From the cell containing the given text, extract its center point as (X, Y) coordinate. 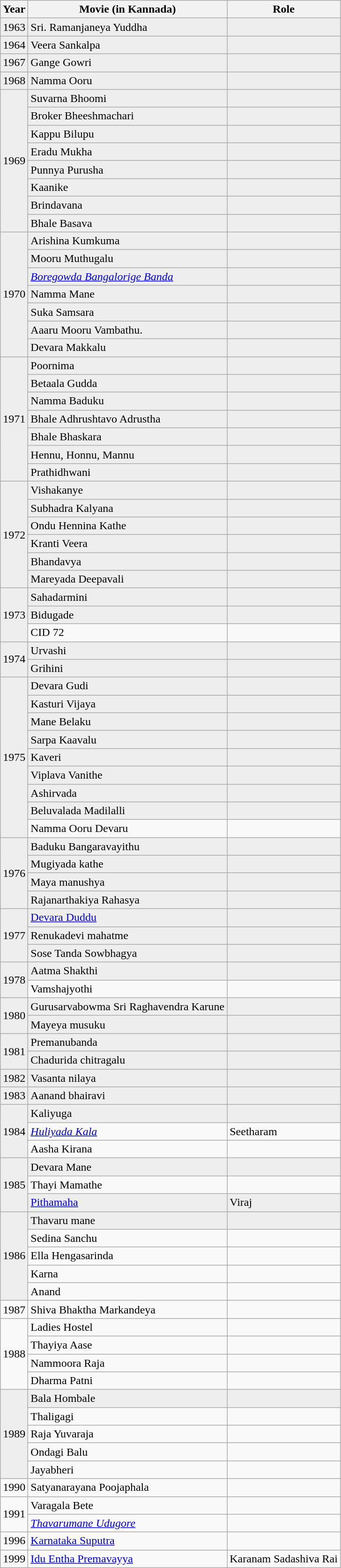
Sedina Sanchu (127, 1238)
Nammoora Raja (127, 1363)
Viplava Vanithe (127, 775)
1967 (14, 63)
Aaaru Mooru Vambathu. (127, 330)
Premanubanda (127, 1042)
Thavaru mane (127, 1220)
1972 (14, 534)
Maya manushya (127, 882)
Broker Bheeshmachari (127, 116)
1964 (14, 45)
1981 (14, 1051)
Sri. Ramanjaneya Yuddha (127, 27)
Namma Ooru Devaru (127, 829)
Beluvalada Madilalli (127, 811)
Ella Hengasarinda (127, 1256)
Gange Gowri (127, 63)
Betaala Gudda (127, 383)
Varagala Bete (127, 1505)
Bidugade (127, 615)
1975 (14, 757)
1984 (14, 1131)
Sarpa Kaavalu (127, 739)
Mayeya musuku (127, 1024)
Devara Mane (127, 1167)
1968 (14, 80)
Dharma Patni (127, 1381)
1974 (14, 659)
Ondu Hennina Kathe (127, 526)
1973 (14, 615)
Shiva Bhaktha Markandeya (127, 1309)
Devara Duddu (127, 918)
Satyanarayana Poojaphala (127, 1488)
1971 (14, 419)
Aanand bhairavi (127, 1096)
Kaveri (127, 757)
Devara Makkalu (127, 348)
Movie (in Kannada) (127, 9)
1963 (14, 27)
Arishina Kumkuma (127, 241)
Thaligagi (127, 1416)
1989 (14, 1434)
Mooru Muthugalu (127, 259)
Devara Gudi (127, 686)
Sose Tanda Sowbhagya (127, 953)
Mane Belaku (127, 722)
Thayiya Aase (127, 1345)
1986 (14, 1256)
Veera Sankalpa (127, 45)
1977 (14, 935)
1985 (14, 1185)
Urvashi (127, 650)
Poornima (127, 365)
Renukadevi mahatme (127, 935)
CID 72 (127, 633)
Idu Entha Premavayya (127, 1559)
1983 (14, 1096)
Thavarumane Udugore (127, 1523)
Gurusarvabowma Sri Raghavendra Karune (127, 1006)
Anand (127, 1291)
Karnataka Suputra (127, 1541)
Vishakanye (127, 490)
Thayi Mamathe (127, 1185)
Bhandavya (127, 562)
1982 (14, 1078)
1991 (14, 1514)
1996 (14, 1541)
Vamshajyothi (127, 989)
Mareyada Deepavali (127, 579)
Mugiyada kathe (127, 864)
Ashirvada (127, 793)
1990 (14, 1488)
Brindavana (127, 205)
Namma Ooru (127, 80)
Rajanarthakiya Rahasya (127, 900)
Bhale Basava (127, 223)
1987 (14, 1309)
Eradu Mukha (127, 152)
Bala Hombale (127, 1399)
Prathidhwani (127, 472)
Bhale Adhrushtavo Adrustha (127, 419)
Kaliyuga (127, 1114)
Namma Mane (127, 294)
Kaanike (127, 187)
Suka Samsara (127, 312)
1970 (14, 294)
Punnya Purusha (127, 169)
1980 (14, 1015)
1969 (14, 160)
Suvarna Bhoomi (127, 98)
Chadurida chitragalu (127, 1060)
Baduku Bangaravayithu (127, 846)
Kappu Bilupu (127, 134)
Aatma Shakthi (127, 971)
Aasha Kirana (127, 1149)
Vasanta nilaya (127, 1078)
Kranti Veera (127, 544)
1988 (14, 1354)
Karanam Sadashiva Rai (284, 1559)
Bhale Bhaskara (127, 437)
Namma Baduku (127, 401)
Seetharam (284, 1131)
Hennu, Honnu, Mannu (127, 454)
Year (14, 9)
Role (284, 9)
Karna (127, 1274)
Ondagi Balu (127, 1452)
Raja Yuvaraja (127, 1434)
Jayabheri (127, 1470)
Sahadarmini (127, 597)
Boregowda Bangalorige Banda (127, 277)
Subhadra Kalyana (127, 508)
1999 (14, 1559)
Kasturi Vijaya (127, 704)
Grihini (127, 668)
1976 (14, 873)
Ladies Hostel (127, 1327)
Pithamaha (127, 1203)
Viraj (284, 1203)
1978 (14, 980)
Huliyada Kala (127, 1131)
